Identify which cell holds the provided text, then report its (x, y) central coordinate. 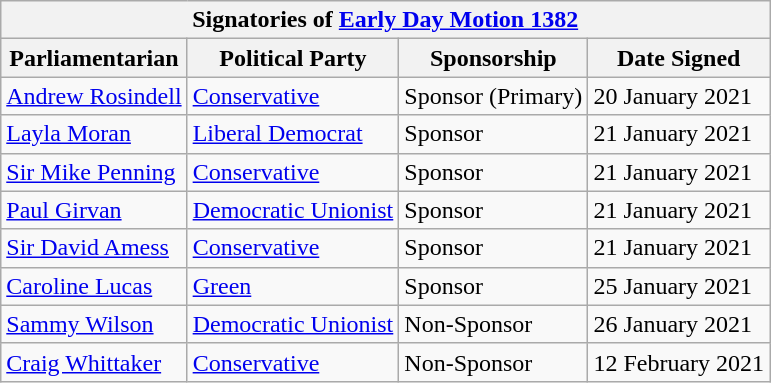
Sir Mike Penning (94, 172)
Layla Moran (94, 134)
Sponsor (Primary) (494, 96)
Andrew Rosindell (94, 96)
Date Signed (679, 58)
26 January 2021 (679, 324)
Sir David Amess (94, 248)
Craig Whittaker (94, 362)
Political Party (293, 58)
25 January 2021 (679, 286)
Parliamentarian (94, 58)
12 February 2021 (679, 362)
Liberal Democrat (293, 134)
Paul Girvan (94, 210)
20 January 2021 (679, 96)
Green (293, 286)
Sammy Wilson (94, 324)
Sponsorship (494, 58)
Signatories of Early Day Motion 1382 (386, 20)
Caroline Lucas (94, 286)
